Extract the (X, Y) coordinate from the center of the cell holding the provided text.  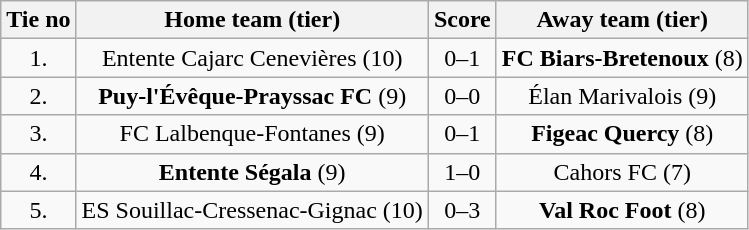
Figeac Quercy (8) (622, 134)
0–3 (462, 210)
5. (38, 210)
Tie no (38, 20)
Entente Cajarc Cenevières (10) (252, 58)
Val Roc Foot (8) (622, 210)
4. (38, 172)
Cahors FC (7) (622, 172)
ES Souillac-Cressenac-Gignac (10) (252, 210)
3. (38, 134)
FC Biars-Bretenoux (8) (622, 58)
Puy-l'Évêque-Prayssac FC (9) (252, 96)
1. (38, 58)
Home team (tier) (252, 20)
1–0 (462, 172)
Entente Ségala (9) (252, 172)
Score (462, 20)
0–0 (462, 96)
FC Lalbenque-Fontanes (9) (252, 134)
Away team (tier) (622, 20)
Élan Marivalois (9) (622, 96)
2. (38, 96)
